Output the [X, Y] coordinate of the center of the cell containing the given text.  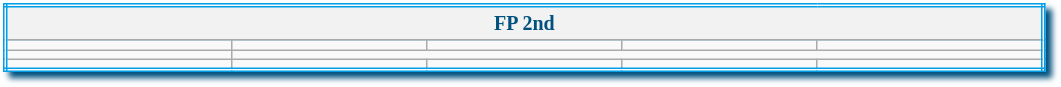
FP 2nd [524, 24]
